Scan for the cell matching the given text and deliver its (X, Y) coordinate at center. 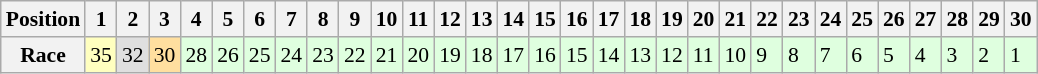
27 (926, 19)
35 (101, 55)
Position (43, 19)
Race (43, 55)
29 (989, 19)
32 (133, 55)
